Scan for the cell matching the given text and deliver its (X, Y) coordinate at center. 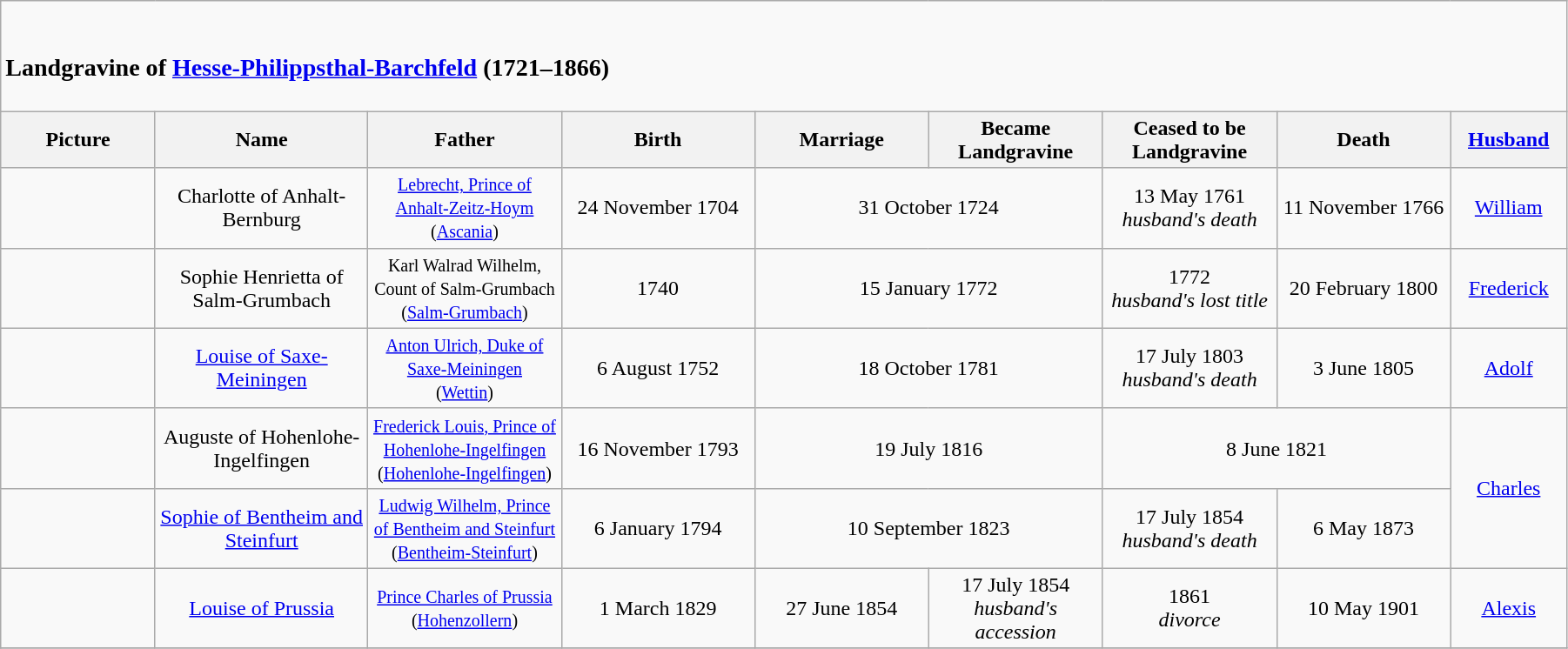
Karl Walrad Wilhelm, Count of Salm-Grumbach(Salm-Grumbach) (465, 288)
8 June 1821 (1277, 448)
27 June 1854 (841, 608)
Auguste of Hohenlohe-Ingelfingen (261, 448)
Louise of Prussia (261, 608)
6 May 1873 (1364, 528)
Name (261, 139)
10 May 1901 (1364, 608)
Became Landgravine (1015, 139)
17 July 1854husband's accession (1015, 608)
Adolf (1509, 368)
Ludwig Wilhelm, Prince of Bentheim and Steinfurt(Bentheim-Steinfurt) (465, 528)
10 September 1823 (928, 528)
Death (1364, 139)
20 February 1800 (1364, 288)
24 November 1704 (658, 208)
17 July 1803husband's death (1189, 368)
17 July 1854husband's death (1189, 528)
1772husband's lost title (1189, 288)
Father (465, 139)
3 June 1805 (1364, 368)
William (1509, 208)
6 August 1752 (658, 368)
Lebrecht, Prince of Anhalt-Zeitz-Hoym(Ascania) (465, 208)
11 November 1766 (1364, 208)
6 January 1794 (658, 528)
Frederick Louis, Prince of Hohenlohe-Ingelfingen (Hohenlohe-Ingelfingen) (465, 448)
Louise of Saxe-Meiningen (261, 368)
16 November 1793 (658, 448)
Frederick (1509, 288)
18 October 1781 (928, 368)
Charlotte of Anhalt-Bernburg (261, 208)
Landgravine of Hesse-Philippsthal-Barchfeld (1721–1866) (784, 56)
19 July 1816 (928, 448)
Anton Ulrich, Duke of Saxe-Meiningen(Wettin) (465, 368)
Sophie Henrietta of Salm-Grumbach (261, 288)
Husband (1509, 139)
Ceased to be Landgravine (1189, 139)
1 March 1829 (658, 608)
15 January 1772 (928, 288)
1861divorce (1189, 608)
Picture (78, 139)
Prince Charles of Prussia(Hohenzollern) (465, 608)
13 May 1761husband's death (1189, 208)
1740 (658, 288)
Marriage (841, 139)
31 October 1724 (928, 208)
Birth (658, 139)
Alexis (1509, 608)
Charles (1509, 488)
Sophie of Bentheim and Steinfurt (261, 528)
